Detect which cell encompasses the target text, then output its (x, y) center coordinate. 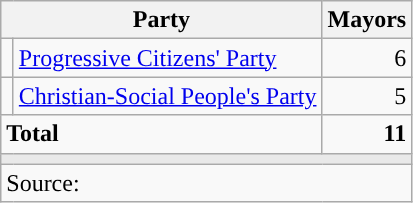
Progressive Citizens' Party (168, 58)
Total (162, 134)
5 (367, 96)
Christian-Social People's Party (168, 96)
Party (162, 20)
6 (367, 58)
Mayors (367, 20)
11 (367, 134)
Source: (206, 183)
